Return (X, Y) of the center of cell containing provided text 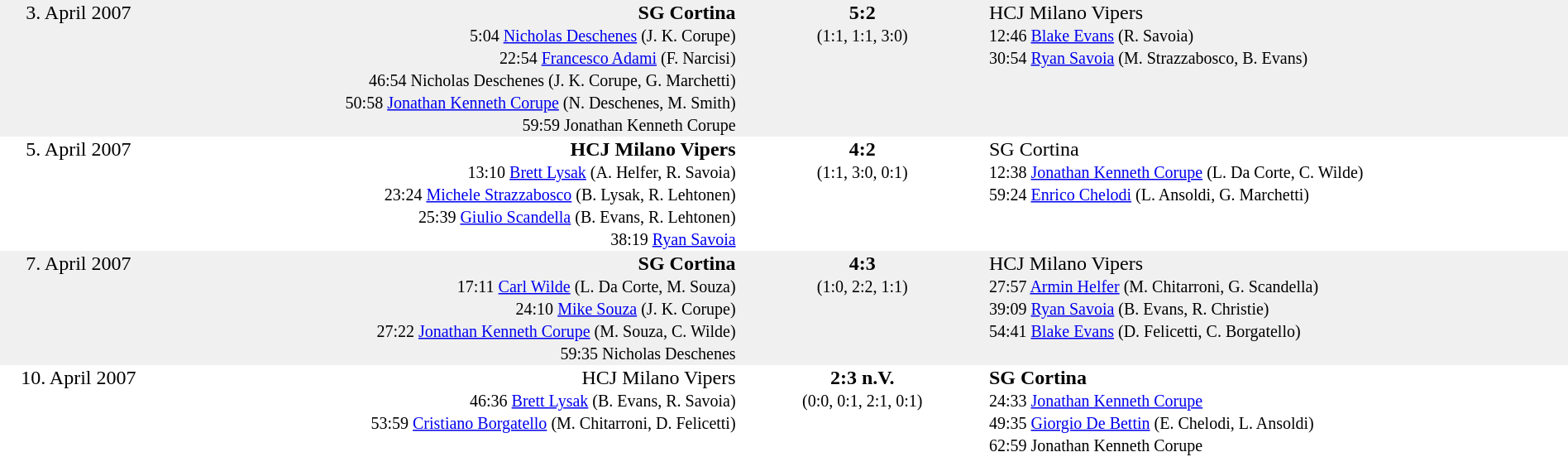
SG Cortina24:33 Jonathan Kenneth Corupe49:35 Giorgio De Bettin (E. Chelodi, L. Ansoldi)62:59 Jonathan Kenneth Corupe (1278, 411)
10. April 2007 (79, 411)
HCJ Milano Vipers12:46 Blake Evans (R. Savoia)30:54 Ryan Savoia (M. Strazzabosco, B. Evans) (1278, 68)
4:2 (1:1, 3:0, 0:1) (862, 194)
4:3 (1:0, 2:2, 1:1) (862, 308)
5. April 2007 (79, 194)
3. April 2007 (79, 68)
HCJ Milano Vipers46:36 Brett Lysak (B. Evans, R. Savoia)53:59 Cristiano Borgatello (M. Chitarroni, D. Felicetti) (447, 411)
7. April 2007 (79, 308)
2:3 n.V. (0:0, 0:1, 2:1, 0:1) (862, 411)
5:2 (1:1, 1:1, 3:0) (862, 68)
SG Cortina12:38 Jonathan Kenneth Corupe (L. Da Corte, C. Wilde)59:24 Enrico Chelodi (L. Ansoldi, G. Marchetti) (1278, 194)
